Detect which cell encompasses the target text, then output its (X, Y) center coordinate. 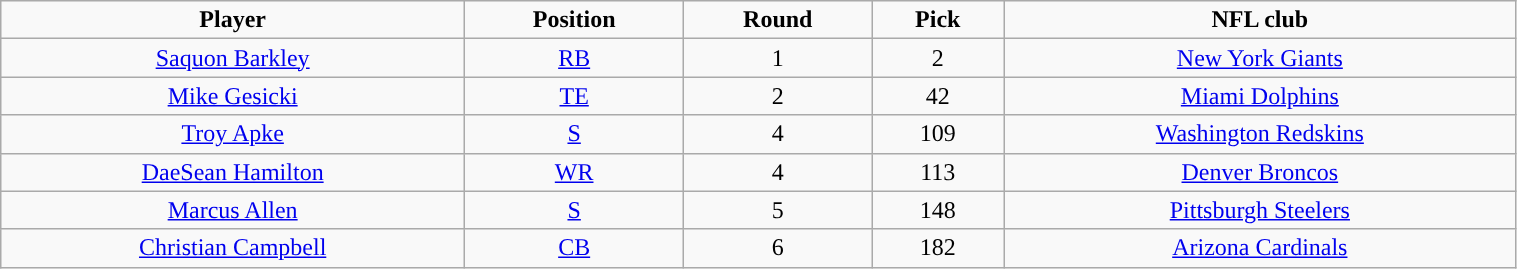
148 (938, 210)
5 (778, 210)
42 (938, 96)
182 (938, 248)
NFL club (1260, 20)
Round (778, 20)
6 (778, 248)
Christian Campbell (233, 248)
Position (574, 20)
RB (574, 58)
Denver Broncos (1260, 172)
Pick (938, 20)
Arizona Cardinals (1260, 248)
Player (233, 20)
Miami Dolphins (1260, 96)
1 (778, 58)
Troy Apke (233, 134)
Saquon Barkley (233, 58)
CB (574, 248)
DaeSean Hamilton (233, 172)
Pittsburgh Steelers (1260, 210)
109 (938, 134)
TE (574, 96)
New York Giants (1260, 58)
WR (574, 172)
Marcus Allen (233, 210)
Washington Redskins (1260, 134)
Mike Gesicki (233, 96)
113 (938, 172)
